Output the (x, y) coordinate of the center of the cell containing the given text.  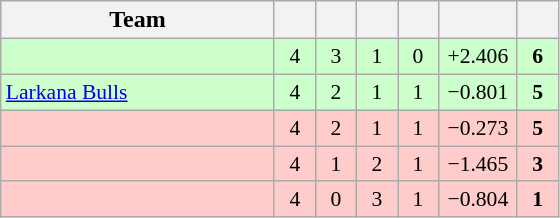
−0.273 (478, 128)
−1.465 (478, 164)
6 (538, 57)
−0.804 (478, 199)
Team (138, 20)
+2.406 (478, 57)
Larkana Bulls (138, 92)
−0.801 (478, 92)
